Identify which cell holds the provided text, then report its [X, Y] central coordinate. 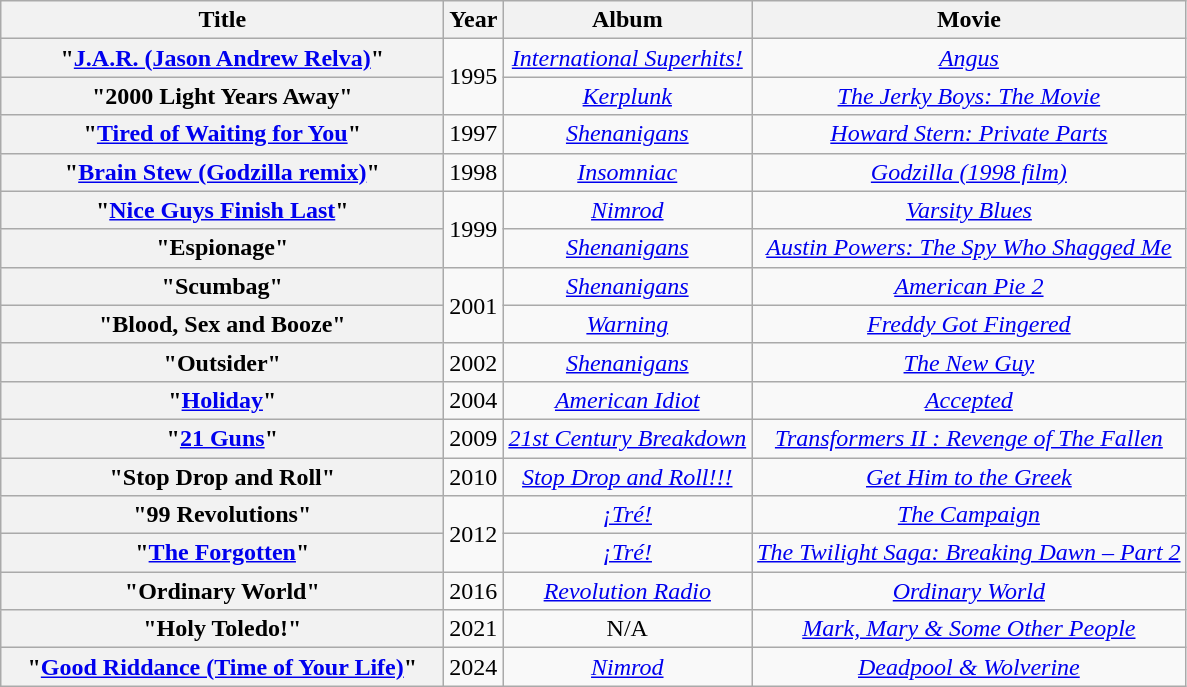
"The Forgotten" [222, 553]
"Nice Guys Finish Last" [222, 210]
"Scumbag" [222, 286]
Year [474, 20]
Insomniac [628, 172]
1997 [474, 134]
2016 [474, 591]
Ordinary World [969, 591]
Movie [969, 20]
2001 [474, 305]
2004 [474, 400]
"Brain Stew (Godzilla remix)" [222, 172]
2021 [474, 629]
N/A [628, 629]
"Holiday" [222, 400]
Kerplunk [628, 96]
Stop Drop and Roll!!! [628, 477]
"J.A.R. (Jason Andrew Relva)" [222, 58]
Accepted [969, 400]
American Pie 2 [969, 286]
The New Guy [969, 362]
"99 Revolutions" [222, 515]
Deadpool & Wolverine [969, 667]
Transformers II : Revenge of The Fallen [969, 438]
Revolution Radio [628, 591]
1995 [474, 77]
"Ordinary World" [222, 591]
"Holy Toledo!" [222, 629]
2012 [474, 534]
The Jerky Boys: The Movie [969, 96]
The Twilight Saga: Breaking Dawn – Part 2 [969, 553]
Album [628, 20]
The Campaign [969, 515]
"Espionage" [222, 248]
1999 [474, 229]
"2000 Light Years Away" [222, 96]
"21 Guns" [222, 438]
21st Century Breakdown [628, 438]
"Outsider" [222, 362]
Varsity Blues [969, 210]
Title [222, 20]
"Good Riddance (Time of Your Life)" [222, 667]
2024 [474, 667]
Angus [969, 58]
2009 [474, 438]
Mark, Mary & Some Other People [969, 629]
Get Him to the Greek [969, 477]
International Superhits! [628, 58]
2002 [474, 362]
American Idiot [628, 400]
Austin Powers: The Spy Who Shagged Me [969, 248]
"Stop Drop and Roll" [222, 477]
Freddy Got Fingered [969, 324]
Warning [628, 324]
"Blood, Sex and Booze" [222, 324]
1998 [474, 172]
Howard Stern: Private Parts [969, 134]
2010 [474, 477]
"Tired of Waiting for You" [222, 134]
Godzilla (1998 film) [969, 172]
